Provide the (X, Y) coordinate of the cell's center where the given text is located.  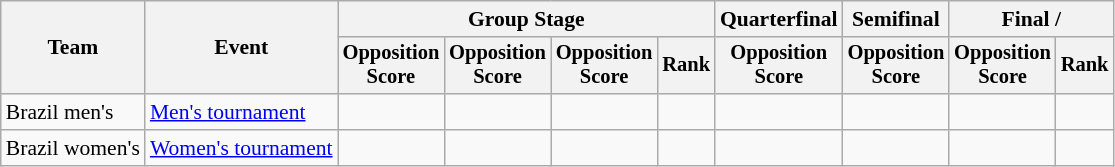
Women's tournament (242, 148)
Quarterfinal (779, 19)
Brazil women's (73, 148)
Final / (1031, 19)
Men's tournament (242, 112)
Semifinal (896, 19)
Group Stage (526, 19)
Event (242, 48)
Brazil men's (73, 112)
Team (73, 48)
